Output the [X, Y] coordinate of the center of the cell containing the given text.  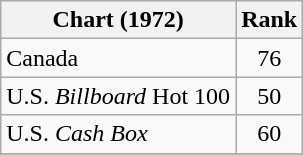
60 [270, 134]
U.S. Cash Box [118, 134]
76 [270, 58]
50 [270, 96]
U.S. Billboard Hot 100 [118, 96]
Chart (1972) [118, 20]
Canada [118, 58]
Rank [270, 20]
